Capture the cell that displays the provided text and extract its [x, y] central coordinate. 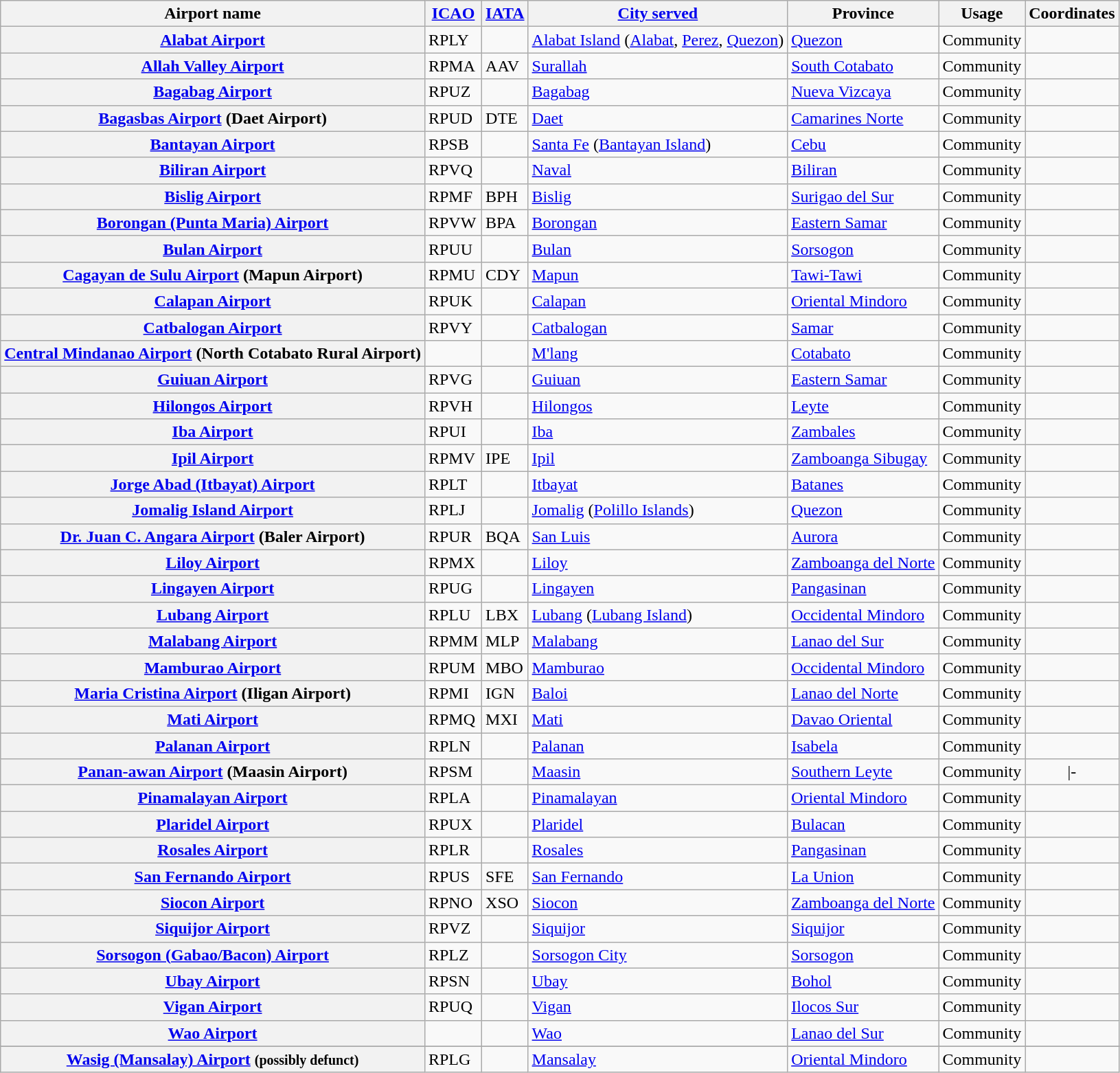
Liloy Airport [213, 563]
Coordinates [1072, 14]
Nueva Vizcaya [863, 92]
Central Mindanao Airport (North Cotabato Rural Airport) [213, 354]
RPLG [453, 1059]
Province [863, 14]
M'lang [658, 354]
Bantayan Airport [213, 144]
RPSB [453, 144]
Jorge Abad (Itbayat) Airport [213, 484]
Cotabato [863, 354]
Maasin [658, 772]
Usage [982, 14]
Itbayat [658, 484]
RPVY [453, 328]
Bulacan [863, 824]
RPLU [453, 615]
LBX [505, 615]
Siocon Airport [213, 903]
Mamburao [658, 667]
MXI [505, 719]
Wao Airport [213, 1033]
Borongan (Punta Maria) Airport [213, 223]
RPVQ [453, 170]
MBO [505, 667]
RPLZ [453, 955]
Mansalay [658, 1059]
XSO [505, 903]
Siocon [658, 903]
Siquijor Airport [213, 929]
IATA [505, 14]
Dr. Juan C. Angara Airport (Baler Airport) [213, 536]
Bislig Airport [213, 196]
Vigan [658, 1007]
Mati Airport [213, 719]
Alabat Island (Alabat, Perez, Quezon) [658, 40]
RPUU [453, 249]
Lanao del Norte [863, 693]
Lingayen [658, 589]
Wao [658, 1033]
RPVG [453, 380]
RPUK [453, 301]
South Cotabato [863, 66]
RPUD [453, 118]
San Fernando Airport [213, 877]
RPLA [453, 798]
Pinamalayan Airport [213, 798]
Borongan [658, 223]
RPVH [453, 406]
Guiuan Airport [213, 380]
RPMU [453, 275]
Iba Airport [213, 432]
Rosales [658, 850]
Calapan [658, 301]
Ubay Airport [213, 981]
Airport name [213, 14]
Ipil [658, 458]
RPVZ [453, 929]
IPE [505, 458]
BPH [505, 196]
Biliran Airport [213, 170]
RPMI [453, 693]
Lubang Airport [213, 615]
Plaridel Airport [213, 824]
CDY [505, 275]
RPLR [453, 850]
Plaridel [658, 824]
RPMX [453, 563]
Baloi [658, 693]
RPUG [453, 589]
Biliran [863, 170]
RPUM [453, 667]
Camarines Norte [863, 118]
Hilongos [658, 406]
Pinamalayan [658, 798]
Bulan Airport [213, 249]
RPMA [453, 66]
Palanan Airport [213, 745]
Naval [658, 170]
RPSN [453, 981]
IGN [505, 693]
Sorsogon City [658, 955]
RPUX [453, 824]
RPVW [453, 223]
RPUI [453, 432]
RPSM [453, 772]
Ipil Airport [213, 458]
Surallah [658, 66]
MLP [505, 641]
Isabela [863, 745]
Bagasbas Airport (Daet Airport) [213, 118]
RPMQ [453, 719]
Catbalogan Airport [213, 328]
Tawi-Tawi [863, 275]
BPA [505, 223]
Vigan Airport [213, 1007]
Jomalig (Polillo Islands) [658, 510]
RPUR [453, 536]
Leyte [863, 406]
RPLJ [453, 510]
Catbalogan [658, 328]
Zamboanga Sibugay [863, 458]
Cebu [863, 144]
Bagabag [658, 92]
BQA [505, 536]
ICAO [453, 14]
Ilocos Sur [863, 1007]
RPMF [453, 196]
Jomalig Island Airport [213, 510]
Zambales [863, 432]
Liloy [658, 563]
San Luis [658, 536]
Malabang Airport [213, 641]
RPNO [453, 903]
Hilongos Airport [213, 406]
Bislig [658, 196]
DTE [505, 118]
Daet [658, 118]
Mamburao Airport [213, 667]
Bagabag Airport [213, 92]
RPLN [453, 745]
RPLT [453, 484]
Alabat Airport [213, 40]
Surigao del Sur [863, 196]
Bohol [863, 981]
RPLY [453, 40]
San Fernando [658, 877]
Batanes [863, 484]
Rosales Airport [213, 850]
City served [658, 14]
Southern Leyte [863, 772]
Palanan [658, 745]
Guiuan [658, 380]
Allah Valley Airport [213, 66]
Lingayen Airport [213, 589]
Mati [658, 719]
RPUQ [453, 1007]
Maria Cristina Airport (Iligan Airport) [213, 693]
Ubay [658, 981]
SFE [505, 877]
Wasig (Mansalay) Airport (possibly defunct) [213, 1059]
Malabang [658, 641]
Lubang (Lubang Island) [658, 615]
RPUZ [453, 92]
Santa Fe (Bantayan Island) [658, 144]
Aurora [863, 536]
Samar [863, 328]
Panan-awan Airport (Maasin Airport) [213, 772]
Davao Oriental [863, 719]
Bulan [658, 249]
RPMM [453, 641]
Calapan Airport [213, 301]
Iba [658, 432]
|- [1072, 772]
Mapun [658, 275]
RPMV [453, 458]
Cagayan de Sulu Airport (Mapun Airport) [213, 275]
La Union [863, 877]
Sorsogon (Gabao/Bacon) Airport [213, 955]
AAV [505, 66]
RPUS [453, 877]
